Scan for the cell matching the given text and deliver its [x, y] coordinate at center. 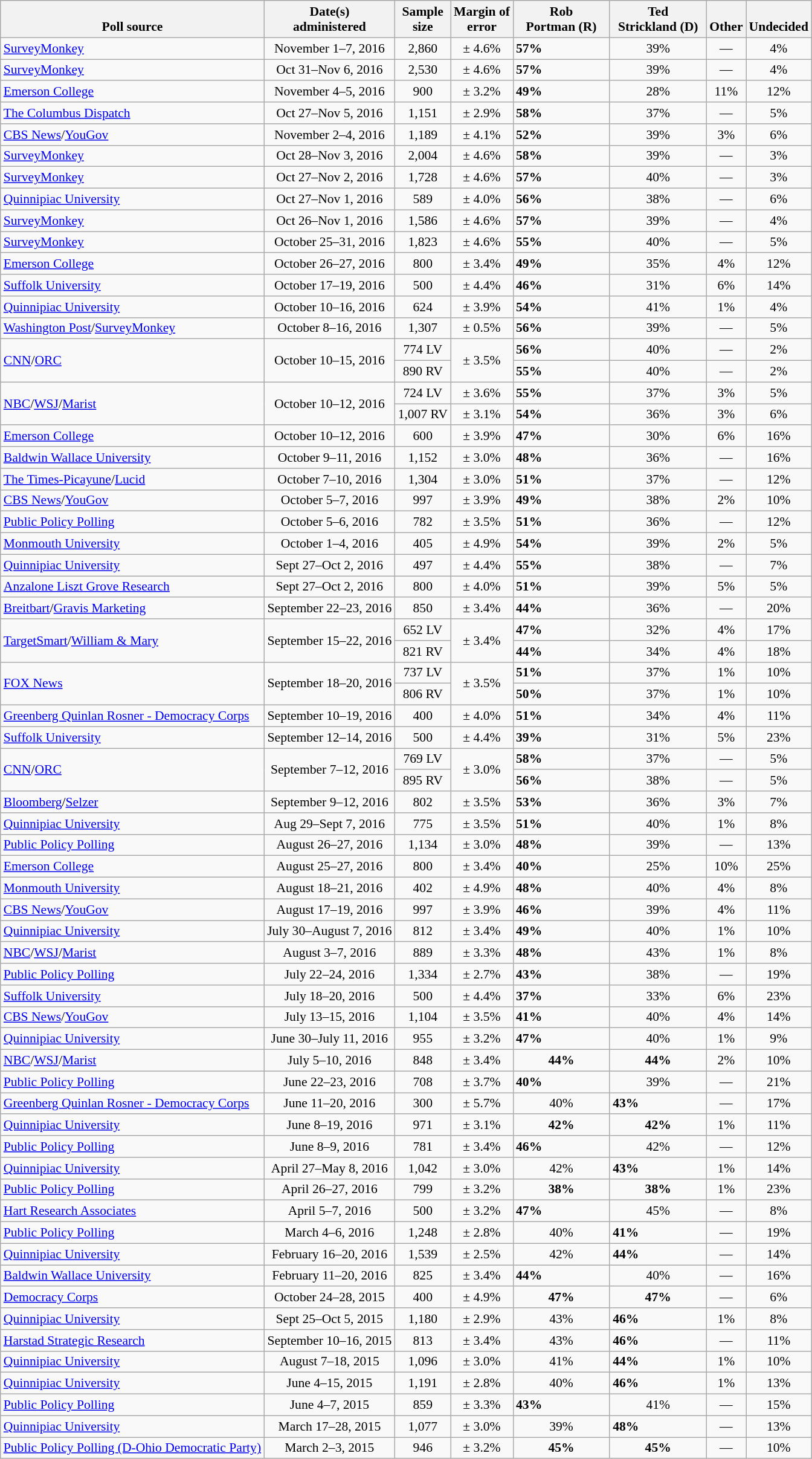
The Columbus Dispatch [132, 113]
October 1–4, 2016 [329, 544]
Oct 27–Nov 5, 2016 [329, 113]
Oct 26–Nov 1, 2016 [329, 221]
955 [423, 1039]
March 17–28, 2015 [329, 1426]
850 [423, 609]
July 18–20, 2016 [329, 996]
± 2.5% [482, 1254]
402 [423, 888]
Harstad Strategic Research [132, 1341]
Sept 25–Oct 5, 2015 [329, 1319]
October 5–7, 2016 [329, 500]
1,248 [423, 1233]
813 [423, 1341]
652 LV [423, 630]
November 4–5, 2016 [329, 92]
September 18–20, 2016 [329, 683]
1,307 [423, 328]
September 10–16, 2015 [329, 1341]
July 30–August 7, 2016 [329, 931]
1,191 [423, 1383]
799 [423, 1189]
774 LV [423, 350]
1,152 [423, 458]
1,180 [423, 1319]
1,823 [423, 242]
1,304 [423, 479]
September 9–12, 2016 [329, 802]
September 10–19, 2016 [329, 716]
812 [423, 931]
July 5–10, 2016 [329, 1061]
RobPortman (R) [561, 19]
724 LV [423, 393]
35% [658, 264]
2,530 [423, 70]
1,042 [423, 1168]
32% [658, 630]
June 11–20, 2016 [329, 1104]
April 5–7, 2016 [329, 1211]
Date(s)administered [329, 19]
April 26–27, 2016 [329, 1189]
52% [561, 135]
50% [561, 694]
20% [779, 609]
946 [423, 1448]
18% [779, 652]
Oct 31–Nov 6, 2016 [329, 70]
June 4–7, 2015 [329, 1405]
708 [423, 1082]
June 22–23, 2016 [329, 1082]
890 RV [423, 372]
August 18–21, 2016 [329, 888]
737 LV [423, 673]
859 [423, 1405]
August 25–27, 2016 [329, 867]
October 26–27, 2016 [329, 264]
1,077 [423, 1426]
1,007 RV [423, 415]
Oct 28–Nov 3, 2016 [329, 156]
August 3–7, 2016 [329, 953]
Samplesize [423, 19]
September 22–23, 2016 [329, 609]
1,096 [423, 1362]
2,860 [423, 48]
1,539 [423, 1254]
1,728 [423, 178]
± 3.7% [482, 1082]
Other [726, 19]
21% [779, 1082]
± 4.1% [482, 135]
Public Policy Polling (D-Ohio Democratic Party) [132, 1448]
971 [423, 1125]
Oct 27–Nov 1, 2016 [329, 199]
June 30–July 11, 2016 [329, 1039]
Aug 29–Sept 7, 2016 [329, 824]
October 10–16, 2016 [329, 307]
October 8–16, 2016 [329, 328]
781 [423, 1147]
TargetSmart/William & Mary [132, 641]
Hart Research Associates [132, 1211]
53% [561, 802]
769 LV [423, 759]
Margin oferror [482, 19]
1,189 [423, 135]
June 8–19, 2016 [329, 1125]
March 2–3, 2015 [329, 1448]
821 RV [423, 652]
October 24–28, 2015 [329, 1298]
Undecided [779, 19]
July 13–15, 2016 [329, 1017]
October 25–31, 2016 [329, 242]
589 [423, 199]
July 22–24, 2016 [329, 974]
± 2.7% [482, 974]
± 0.5% [482, 328]
895 RV [423, 781]
889 [423, 953]
October 17–19, 2016 [329, 285]
October 5–6, 2016 [329, 522]
405 [423, 544]
September 12–14, 2016 [329, 737]
1,134 [423, 845]
30% [658, 436]
9% [779, 1039]
June 4–15, 2015 [329, 1383]
Anzalone Liszt Grove Research [132, 587]
Democracy Corps [132, 1298]
782 [423, 522]
September 7–12, 2016 [329, 770]
October 7–10, 2016 [329, 479]
497 [423, 565]
Breitbart/Gravis Marketing [132, 609]
900 [423, 92]
November 1–7, 2016 [329, 48]
300 [423, 1104]
FOX News [132, 683]
33% [658, 996]
± 5.7% [482, 1104]
October 10–15, 2016 [329, 360]
TedStrickland (D) [658, 19]
February 11–20, 2016 [329, 1276]
± 3.6% [482, 393]
Oct 27–Nov 2, 2016 [329, 178]
15% [779, 1405]
August 26–27, 2016 [329, 845]
The Times-Picayune/Lucid [132, 479]
April 27–May 8, 2016 [329, 1168]
1,104 [423, 1017]
February 16–20, 2016 [329, 1254]
September 15–22, 2016 [329, 641]
600 [423, 436]
802 [423, 802]
806 RV [423, 694]
2,004 [423, 156]
October 9–11, 2016 [329, 458]
August 7–18, 2015 [329, 1362]
Bloomberg/Selzer [132, 802]
Washington Post/SurveyMonkey [132, 328]
848 [423, 1061]
825 [423, 1276]
1,586 [423, 221]
March 4–6, 2016 [329, 1233]
November 2–4, 2016 [329, 135]
1,151 [423, 113]
775 [423, 824]
Poll source [132, 19]
August 17–19, 2016 [329, 910]
June 8–9, 2016 [329, 1147]
1,334 [423, 974]
624 [423, 307]
28% [658, 92]
